Pinpoint the cell where the given text exists, returning its [x, y] midpoint coordinate. 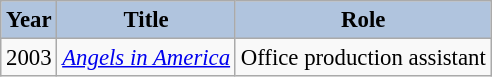
2003 [29, 58]
Angels in America [146, 58]
Title [146, 20]
Office production assistant [363, 58]
Role [363, 20]
Year [29, 20]
